Extract the (X, Y) coordinate from the center of the cell holding the provided text.  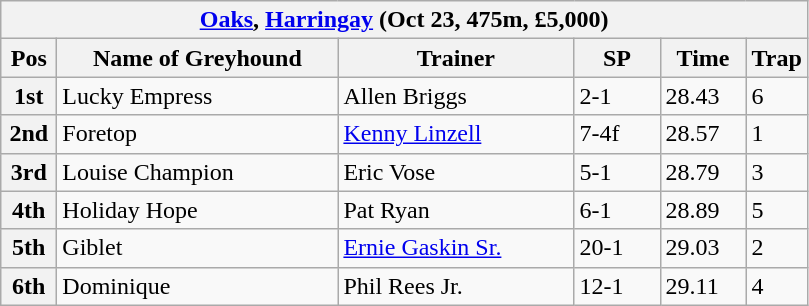
28.79 (703, 172)
28.89 (703, 210)
5-1 (617, 172)
3 (776, 172)
1st (29, 96)
Trap (776, 58)
Holiday Hope (198, 210)
2nd (29, 134)
6 (776, 96)
Time (703, 58)
Giblet (198, 248)
5 (776, 210)
Name of Greyhound (198, 58)
6th (29, 286)
28.57 (703, 134)
Trainer (456, 58)
20-1 (617, 248)
6-1 (617, 210)
Kenny Linzell (456, 134)
Ernie Gaskin Sr. (456, 248)
3rd (29, 172)
2 (776, 248)
4th (29, 210)
1 (776, 134)
2-1 (617, 96)
Eric Vose (456, 172)
29.11 (703, 286)
SP (617, 58)
4 (776, 286)
Oaks, Harringay (Oct 23, 475m, £5,000) (404, 20)
29.03 (703, 248)
Foretop (198, 134)
Lucky Empress (198, 96)
28.43 (703, 96)
12-1 (617, 286)
Phil Rees Jr. (456, 286)
Louise Champion (198, 172)
Pos (29, 58)
7-4f (617, 134)
Allen Briggs (456, 96)
Pat Ryan (456, 210)
5th (29, 248)
Dominique (198, 286)
